From the cell containing the given text, extract its center point as [x, y] coordinate. 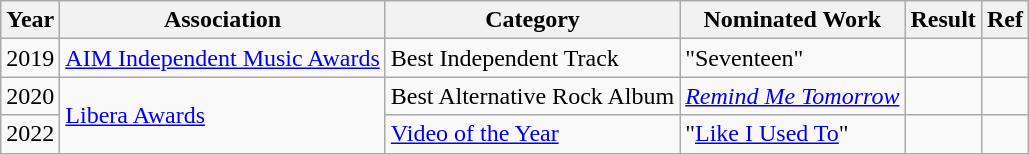
Nominated Work [792, 20]
Category [532, 20]
2022 [30, 134]
Ref [1004, 20]
Libera Awards [222, 115]
"Like I Used To" [792, 134]
Result [943, 20]
2019 [30, 58]
2020 [30, 96]
"Seventeen" [792, 58]
Best Alternative Rock Album [532, 96]
Video of the Year [532, 134]
AIM Independent Music Awards [222, 58]
Association [222, 20]
Best Independent Track [532, 58]
Year [30, 20]
Remind Me Tomorrow [792, 96]
